Determine the [X, Y] coordinate at the center of the cell enclosing the given text.  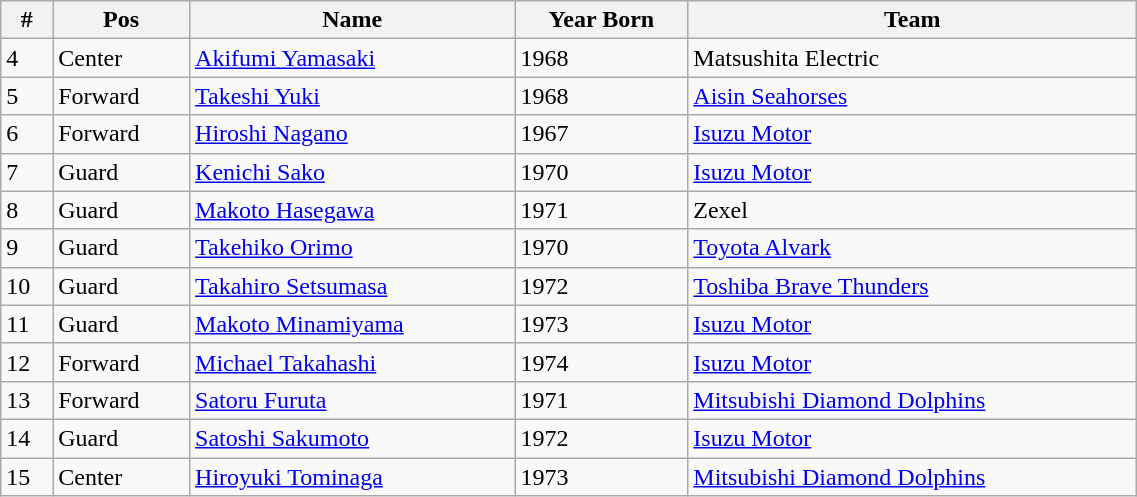
Matsushita Electric [912, 58]
5 [27, 96]
4 [27, 58]
8 [27, 210]
Aisin Seahorses [912, 96]
14 [27, 438]
Satoshi Sakumoto [352, 438]
Akifumi Yamasaki [352, 58]
11 [27, 324]
7 [27, 172]
Toyota Alvark [912, 248]
12 [27, 362]
1967 [602, 134]
9 [27, 248]
Team [912, 20]
15 [27, 477]
Satoru Furuta [352, 400]
Hiroshi Nagano [352, 134]
Year Born [602, 20]
Makoto Minamiyama [352, 324]
Hiroyuki Tominaga [352, 477]
Zexel [912, 210]
Takehiko Orimo [352, 248]
13 [27, 400]
Name [352, 20]
Makoto Hasegawa [352, 210]
Kenichi Sako [352, 172]
Michael Takahashi [352, 362]
# [27, 20]
Toshiba Brave Thunders [912, 286]
Takahiro Setsumasa [352, 286]
Pos [122, 20]
1974 [602, 362]
6 [27, 134]
10 [27, 286]
Takeshi Yuki [352, 96]
